Output the (x, y) coordinate of the center of the cell containing the given text.  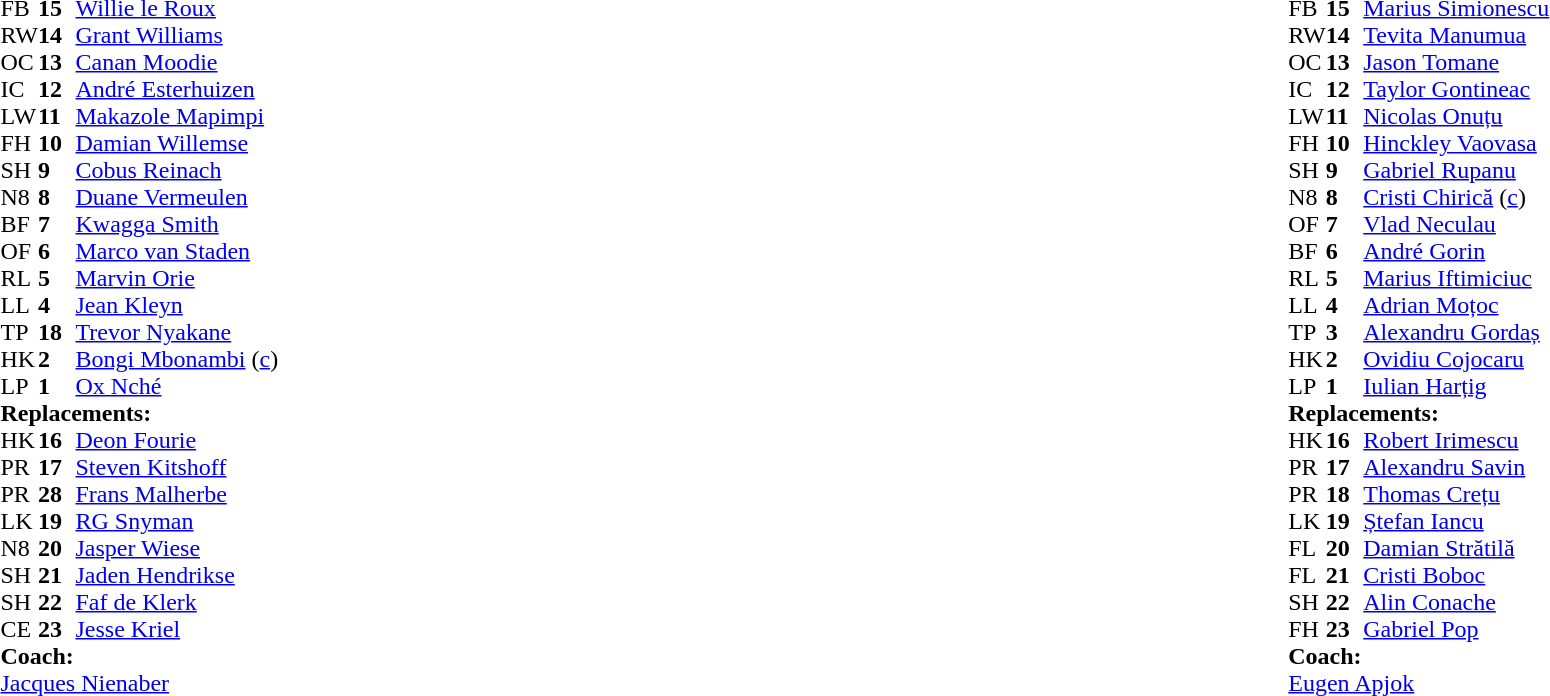
Ovidiu Cojocaru (1456, 360)
Taylor Gontineac (1456, 90)
Tevita Manumua (1456, 36)
Cristi Boboc (1456, 576)
Grant Williams (178, 36)
Alin Conache (1456, 602)
André Esterhuizen (178, 90)
Trevor Nyakane (178, 332)
Alexandru Savin (1456, 468)
Marvin Orie (178, 278)
Gabriel Rupanu (1456, 170)
3 (1345, 332)
Thomas Crețu (1456, 494)
Canan Moodie (178, 62)
Robert Irimescu (1456, 440)
Faf de Klerk (178, 602)
Makazole Mapimpi (178, 116)
Marius Iftimiciuc (1456, 278)
Steven Kitshoff (178, 468)
Kwagga Smith (178, 224)
Damian Willemse (178, 144)
CE (19, 630)
Gabriel Pop (1456, 630)
André Gorin (1456, 252)
Damian Strătilă (1456, 548)
Marco van Staden (178, 252)
Ox Nché (178, 386)
Nicolas Onuțu (1456, 116)
Jesse Kriel (178, 630)
Vlad Neculau (1456, 224)
Hinckley Vaovasa (1456, 144)
Cristi Chirică (c) (1456, 198)
Jaden Hendrikse (178, 576)
Jason Tomane (1456, 62)
Jasper Wiese (178, 548)
Ștefan Iancu (1456, 522)
Deon Fourie (178, 440)
Alexandru Gordaș (1456, 332)
Cobus Reinach (178, 170)
Adrian Moțoc (1456, 306)
Jean Kleyn (178, 306)
Iulian Harțig (1456, 386)
28 (57, 494)
RG Snyman (178, 522)
Frans Malherbe (178, 494)
Bongi Mbonambi (c) (178, 360)
Duane Vermeulen (178, 198)
